Output the (x, y) coordinate of the center of the cell containing the given text.  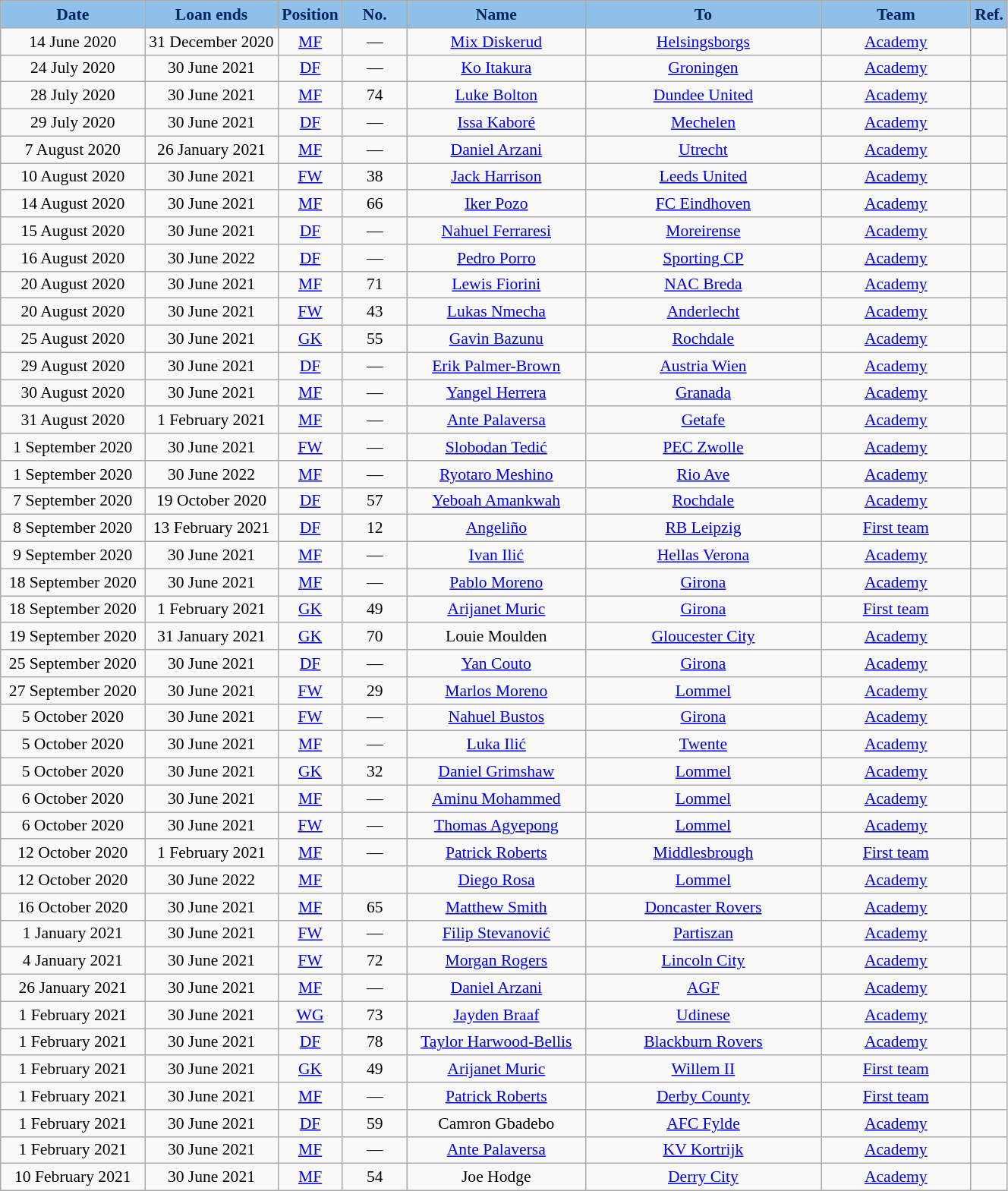
KV Kortrijk (703, 1150)
Loan ends (211, 14)
72 (375, 961)
RB Leipzig (703, 528)
71 (375, 285)
Luke Bolton (496, 96)
57 (375, 501)
7 August 2020 (73, 150)
Blackburn Rovers (703, 1042)
NAC Breda (703, 285)
14 June 2020 (73, 42)
No. (375, 14)
29 August 2020 (73, 366)
Filip Stevanović (496, 934)
30 August 2020 (73, 393)
43 (375, 312)
29 (375, 691)
74 (375, 96)
Ko Itakura (496, 68)
15 August 2020 (73, 231)
78 (375, 1042)
14 August 2020 (73, 204)
54 (375, 1177)
Gavin Bazunu (496, 339)
Camron Gbadebo (496, 1123)
27 September 2020 (73, 691)
70 (375, 637)
Position (310, 14)
Issa Kaboré (496, 123)
Lukas Nmecha (496, 312)
Ref. (989, 14)
Erik Palmer-Brown (496, 366)
Twente (703, 745)
Derry City (703, 1177)
4 January 2021 (73, 961)
Yeboah Amankwah (496, 501)
Lewis Fiorini (496, 285)
Anderlecht (703, 312)
Granada (703, 393)
Groningen (703, 68)
65 (375, 907)
Yan Couto (496, 663)
Derby County (703, 1096)
73 (375, 1015)
Ryotaro Meshino (496, 474)
25 August 2020 (73, 339)
10 August 2020 (73, 177)
Iker Pozo (496, 204)
16 August 2020 (73, 258)
Middlesbrough (703, 853)
13 February 2021 (211, 528)
31 January 2021 (211, 637)
Utrecht (703, 150)
AGF (703, 988)
Jack Harrison (496, 177)
Daniel Grimshaw (496, 772)
Thomas Agyepong (496, 826)
Getafe (703, 421)
7 September 2020 (73, 501)
16 October 2020 (73, 907)
AFC Fylde (703, 1123)
1 January 2021 (73, 934)
Mix Diskerud (496, 42)
28 July 2020 (73, 96)
Willem II (703, 1070)
To (703, 14)
10 February 2021 (73, 1177)
Helsingsborgs (703, 42)
Morgan Rogers (496, 961)
Moreirense (703, 231)
Nahuel Bustos (496, 717)
Ivan Ilić (496, 556)
Diego Rosa (496, 880)
Aminu Mohammed (496, 799)
Yangel Herrera (496, 393)
Marlos Moreno (496, 691)
Angeliño (496, 528)
PEC Zwolle (703, 447)
Pedro Porro (496, 258)
FC Eindhoven (703, 204)
Leeds United (703, 177)
Jayden Braaf (496, 1015)
55 (375, 339)
19 October 2020 (211, 501)
Taylor Harwood-Bellis (496, 1042)
24 July 2020 (73, 68)
Nahuel Ferraresi (496, 231)
Date (73, 14)
Sporting CP (703, 258)
Austria Wien (703, 366)
38 (375, 177)
Hellas Verona (703, 556)
Mechelen (703, 123)
31 August 2020 (73, 421)
Luka Ilić (496, 745)
Udinese (703, 1015)
32 (375, 772)
25 September 2020 (73, 663)
31 December 2020 (211, 42)
59 (375, 1123)
Lincoln City (703, 961)
19 September 2020 (73, 637)
Matthew Smith (496, 907)
Team (896, 14)
Pablo Moreno (496, 582)
Partiszan (703, 934)
Rio Ave (703, 474)
Name (496, 14)
29 July 2020 (73, 123)
66 (375, 204)
Louie Moulden (496, 637)
Doncaster Rovers (703, 907)
12 (375, 528)
9 September 2020 (73, 556)
Joe Hodge (496, 1177)
Gloucester City (703, 637)
Slobodan Tedić (496, 447)
Dundee United (703, 96)
WG (310, 1015)
8 September 2020 (73, 528)
